Output the [x, y] coordinate of the center of the cell containing the given text.  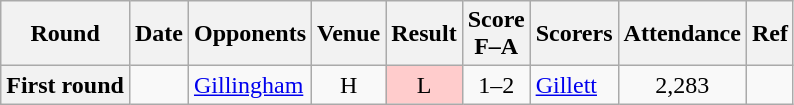
H [349, 85]
Ref [770, 34]
Result [424, 34]
Scorers [574, 34]
Gillingham [250, 85]
ScoreF–A [496, 34]
Venue [349, 34]
Opponents [250, 34]
L [424, 85]
Attendance [682, 34]
1–2 [496, 85]
Gillett [574, 85]
Round [66, 34]
2,283 [682, 85]
Date [158, 34]
First round [66, 85]
